Output the [x, y] coordinate of the center of the cell containing the given text.  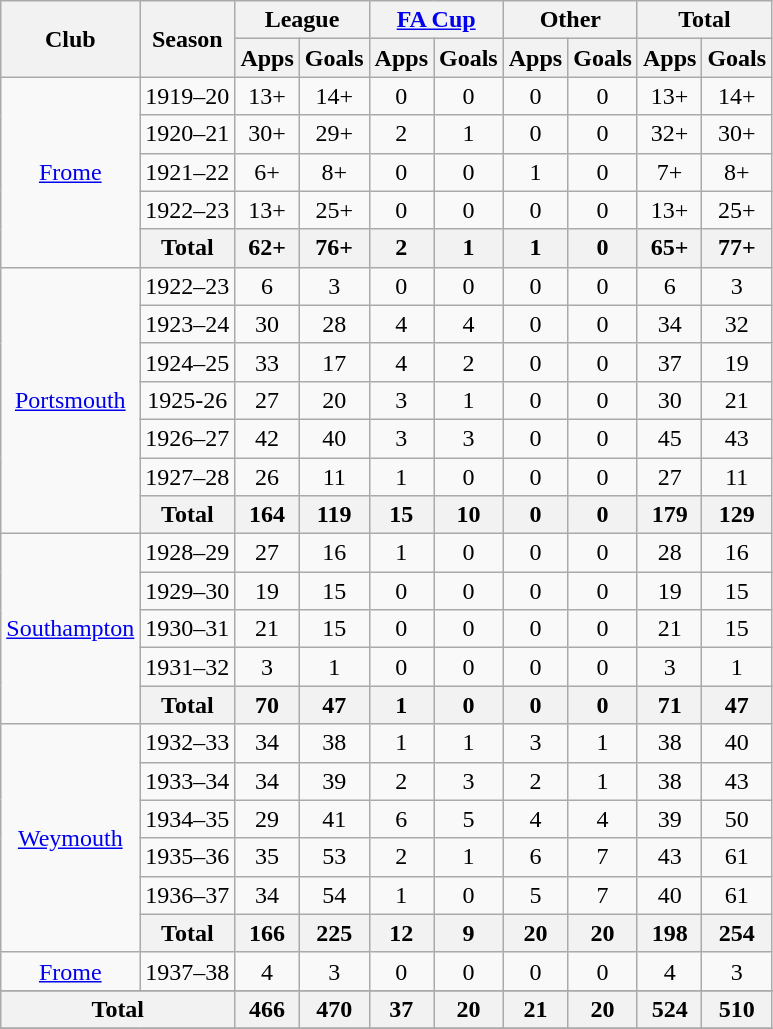
32 [737, 324]
1936–37 [188, 895]
1931–32 [188, 667]
1919–20 [188, 96]
1927–28 [188, 477]
71 [669, 705]
6+ [267, 172]
Portsmouth [70, 400]
65+ [669, 248]
Club [70, 39]
50 [737, 819]
Weymouth [70, 838]
35 [267, 857]
1924–25 [188, 362]
41 [334, 819]
9 [469, 933]
33 [267, 362]
10 [469, 515]
29+ [334, 134]
1926–27 [188, 438]
Other [570, 20]
179 [669, 515]
1920–21 [188, 134]
470 [334, 1009]
1934–35 [188, 819]
166 [267, 933]
54 [334, 895]
26 [267, 477]
129 [737, 515]
7+ [669, 172]
1930–31 [188, 629]
42 [267, 438]
76+ [334, 248]
1937–38 [188, 971]
1929–30 [188, 591]
198 [669, 933]
466 [267, 1009]
77+ [737, 248]
225 [334, 933]
524 [669, 1009]
1932–33 [188, 743]
FA Cup [436, 20]
League [302, 20]
45 [669, 438]
1925-26 [188, 400]
164 [267, 515]
Season [188, 39]
53 [334, 857]
119 [334, 515]
62+ [267, 248]
17 [334, 362]
12 [401, 933]
254 [737, 933]
32+ [669, 134]
1928–29 [188, 553]
1921–22 [188, 172]
510 [737, 1009]
70 [267, 705]
Southampton [70, 629]
1933–34 [188, 781]
1923–24 [188, 324]
1935–36 [188, 857]
29 [267, 819]
